Return (X, Y) of the center of cell containing provided text 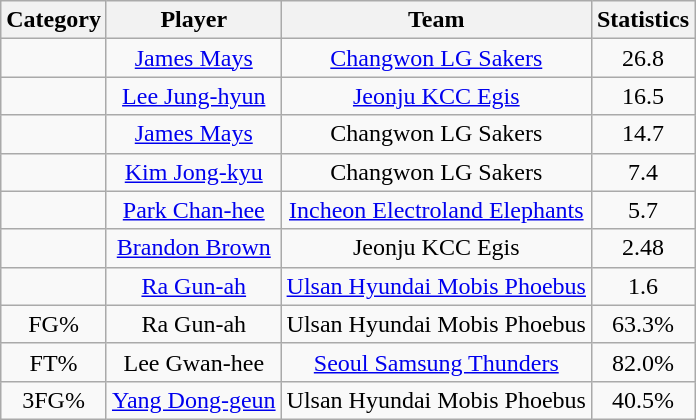
Player (194, 20)
FG% (54, 324)
5.7 (642, 210)
FT% (54, 362)
2.48 (642, 248)
63.3% (642, 324)
Kim Jong-kyu (194, 172)
Incheon Electroland Elephants (436, 210)
3FG% (54, 400)
1.6 (642, 286)
Category (54, 20)
Lee Jung-hyun (194, 96)
Statistics (642, 20)
14.7 (642, 134)
7.4 (642, 172)
Lee Gwan-hee (194, 362)
40.5% (642, 400)
Park Chan-hee (194, 210)
82.0% (642, 362)
Brandon Brown (194, 248)
Team (436, 20)
Seoul Samsung Thunders (436, 362)
26.8 (642, 58)
Yang Dong-geun (194, 400)
16.5 (642, 96)
